Pinpoint the cell where the given text exists, returning its [x, y] midpoint coordinate. 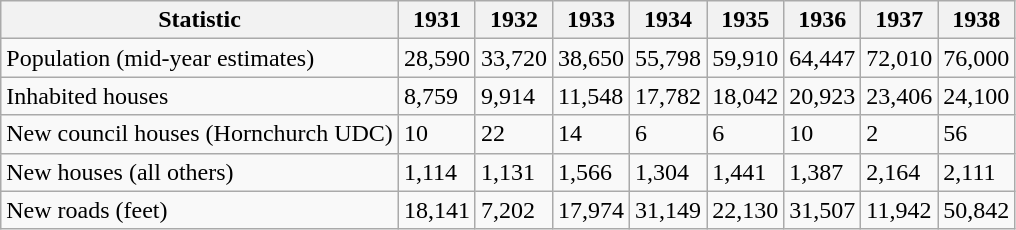
1933 [592, 20]
11,942 [900, 210]
28,590 [436, 58]
1936 [822, 20]
11,548 [592, 96]
7,202 [514, 210]
New roads (feet) [200, 210]
59,910 [746, 58]
72,010 [900, 58]
24,100 [976, 96]
2,111 [976, 172]
31,149 [668, 210]
Statistic [200, 20]
1,566 [592, 172]
23,406 [900, 96]
1,387 [822, 172]
18,042 [746, 96]
1,304 [668, 172]
17,974 [592, 210]
31,507 [822, 210]
2 [900, 134]
2,164 [900, 172]
1,114 [436, 172]
1931 [436, 20]
1934 [668, 20]
33,720 [514, 58]
1,131 [514, 172]
Inhabited houses [200, 96]
38,650 [592, 58]
1932 [514, 20]
8,759 [436, 96]
1935 [746, 20]
New council houses (Hornchurch UDC) [200, 134]
1937 [900, 20]
22,130 [746, 210]
17,782 [668, 96]
22 [514, 134]
20,923 [822, 96]
76,000 [976, 58]
56 [976, 134]
1938 [976, 20]
64,447 [822, 58]
18,141 [436, 210]
55,798 [668, 58]
50,842 [976, 210]
1,441 [746, 172]
Population (mid-year estimates) [200, 58]
New houses (all others) [200, 172]
9,914 [514, 96]
14 [592, 134]
